Return (X, Y) of the center of cell containing provided text 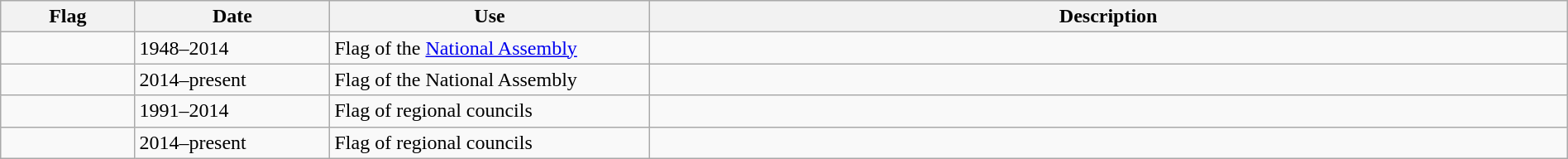
Date (232, 17)
Use (490, 17)
Description (1108, 17)
1991–2014 (232, 111)
Flag (68, 17)
1948–2014 (232, 48)
